Search for the cell housing the specified text and yield its (X, Y) center coordinate. 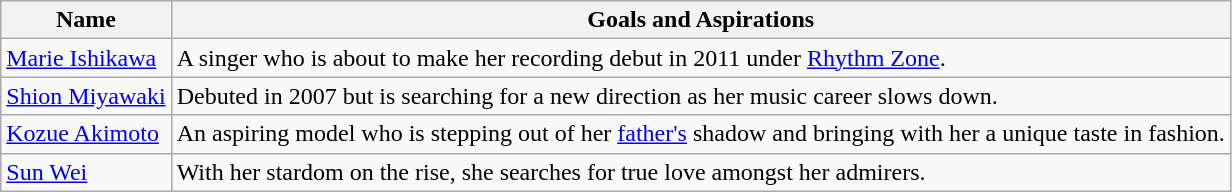
Sun Wei (86, 172)
A singer who is about to make her recording debut in 2011 under Rhythm Zone. (700, 58)
Kozue Akimoto (86, 134)
Marie Ishikawa (86, 58)
Shion Miyawaki (86, 96)
An aspiring model who is stepping out of her father's shadow and bringing with her a unique taste in fashion. (700, 134)
Debuted in 2007 but is searching for a new direction as her music career slows down. (700, 96)
Name (86, 20)
With her stardom on the rise, she searches for true love amongst her admirers. (700, 172)
Goals and Aspirations (700, 20)
